Provide the [X, Y] coordinate of the cell's center where the given text is located.  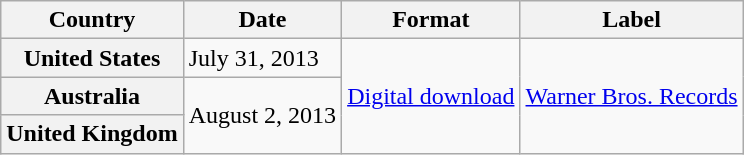
Country [92, 20]
Digital download [431, 96]
July 31, 2013 [262, 58]
Date [262, 20]
United States [92, 58]
Label [632, 20]
Format [431, 20]
August 2, 2013 [262, 115]
Australia [92, 96]
United Kingdom [92, 134]
Warner Bros. Records [632, 96]
